Return [x, y] of the center of cell containing provided text 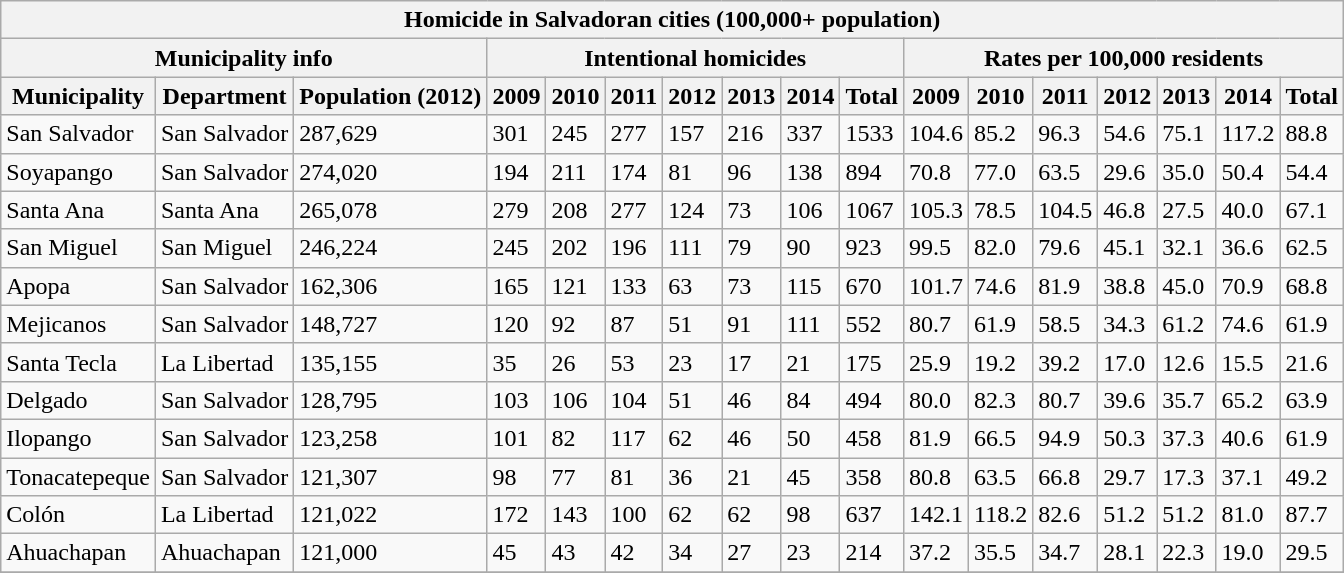
78.5 [1001, 210]
27.5 [1186, 210]
62.5 [1312, 248]
19.2 [1001, 362]
216 [752, 134]
104.6 [936, 134]
34.7 [1066, 553]
17.3 [1186, 477]
174 [634, 172]
79.6 [1066, 248]
63.9 [1312, 400]
32.1 [1186, 248]
104 [634, 400]
337 [810, 134]
274,020 [390, 172]
105.3 [936, 210]
115 [810, 286]
54.6 [1128, 134]
39.2 [1066, 362]
Rates per 100,000 residents [1123, 58]
75.1 [1186, 134]
494 [872, 400]
162,306 [390, 286]
36 [692, 477]
90 [810, 248]
208 [576, 210]
58.5 [1066, 324]
923 [872, 248]
1533 [872, 134]
287,629 [390, 134]
Intentional homicides [696, 58]
40.0 [1248, 210]
279 [516, 210]
35 [516, 362]
82.6 [1066, 515]
34.3 [1128, 324]
27 [752, 553]
68.8 [1312, 286]
120 [516, 324]
28.1 [1128, 553]
894 [872, 172]
Colón [78, 515]
82 [576, 438]
Mejicanos [78, 324]
50 [810, 438]
36.6 [1248, 248]
Tonacatepeque [78, 477]
50.3 [1128, 438]
157 [692, 134]
246,224 [390, 248]
77.0 [1001, 172]
34 [692, 553]
637 [872, 515]
39.6 [1128, 400]
121,022 [390, 515]
99.5 [936, 248]
25.9 [936, 362]
37.3 [1186, 438]
79 [752, 248]
552 [872, 324]
49.2 [1312, 477]
82.3 [1001, 400]
Santa Tecla [78, 362]
15.5 [1248, 362]
21.6 [1312, 362]
77 [576, 477]
84 [810, 400]
80.0 [936, 400]
101.7 [936, 286]
87.7 [1312, 515]
121 [576, 286]
88.8 [1312, 134]
63 [692, 286]
37.2 [936, 553]
121,307 [390, 477]
101 [516, 438]
35.5 [1001, 553]
Municipality [78, 96]
143 [576, 515]
128,795 [390, 400]
61.2 [1186, 324]
29.5 [1312, 553]
133 [634, 286]
81.0 [1248, 515]
17 [752, 362]
175 [872, 362]
67.1 [1312, 210]
194 [516, 172]
70.8 [936, 172]
123,258 [390, 438]
670 [872, 286]
12.6 [1186, 362]
22.3 [1186, 553]
104.5 [1066, 210]
Department [224, 96]
142.1 [936, 515]
Soyapango [78, 172]
121,000 [390, 553]
135,155 [390, 362]
92 [576, 324]
80.8 [936, 477]
118.2 [1001, 515]
Population (2012) [390, 96]
196 [634, 248]
26 [576, 362]
87 [634, 324]
19.0 [1248, 553]
Ilopango [78, 438]
165 [516, 286]
91 [752, 324]
37.1 [1248, 477]
66.8 [1066, 477]
29.6 [1128, 172]
42 [634, 553]
85.2 [1001, 134]
214 [872, 553]
50.4 [1248, 172]
358 [872, 477]
35.7 [1186, 400]
103 [516, 400]
265,078 [390, 210]
Apopa [78, 286]
458 [872, 438]
Delgado [78, 400]
Homicide in Salvadoran cities (100,000+ population) [672, 20]
148,727 [390, 324]
54.4 [1312, 172]
35.0 [1186, 172]
66.5 [1001, 438]
124 [692, 210]
46.8 [1128, 210]
45.0 [1186, 286]
40.6 [1248, 438]
70.9 [1248, 286]
172 [516, 515]
117 [634, 438]
53 [634, 362]
43 [576, 553]
29.7 [1128, 477]
96.3 [1066, 134]
211 [576, 172]
202 [576, 248]
82.0 [1001, 248]
138 [810, 172]
94.9 [1066, 438]
1067 [872, 210]
Municipality info [244, 58]
38.8 [1128, 286]
65.2 [1248, 400]
45.1 [1128, 248]
301 [516, 134]
96 [752, 172]
100 [634, 515]
17.0 [1128, 362]
117.2 [1248, 134]
